Capture the cell that displays the provided text and extract its (X, Y) central coordinate. 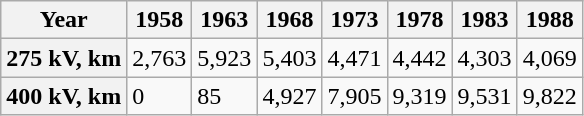
2,763 (160, 58)
9,531 (484, 96)
9,822 (550, 96)
4,069 (550, 58)
85 (224, 96)
1973 (354, 20)
0 (160, 96)
400 kV, km (64, 96)
Year (64, 20)
9,319 (420, 96)
4,927 (290, 96)
1958 (160, 20)
1968 (290, 20)
1983 (484, 20)
5,923 (224, 58)
1978 (420, 20)
1963 (224, 20)
1988 (550, 20)
5,403 (290, 58)
4,471 (354, 58)
275 kV, km (64, 58)
7,905 (354, 96)
4,442 (420, 58)
4,303 (484, 58)
